Search for the cell housing the specified text and yield its [X, Y] center coordinate. 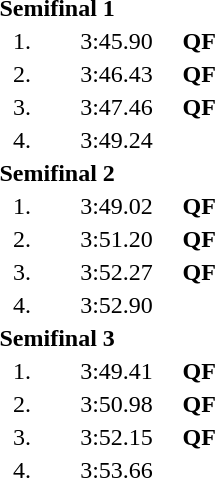
3:49.24 [116, 140]
3:52.27 [116, 272]
3:47.46 [116, 107]
3:49.41 [116, 371]
3:52.90 [116, 305]
3:50.98 [116, 404]
3:51.20 [116, 239]
3:52.15 [116, 437]
3:49.02 [116, 206]
3:46.43 [116, 74]
3:45.90 [116, 41]
